Identify which cell holds the provided text, then report its (x, y) central coordinate. 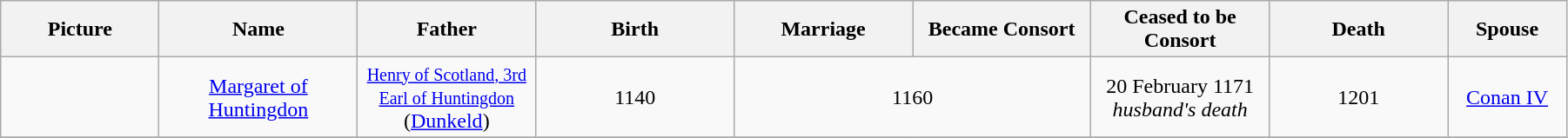
20 February 1171husband's death (1180, 97)
Conan IV (1507, 97)
Ceased to be Consort (1180, 30)
Spouse (1507, 30)
Birth (635, 30)
1160 (913, 97)
Name (258, 30)
Father (447, 30)
Death (1359, 30)
Became Consort (1002, 30)
Marriage (823, 30)
Henry of Scotland, 3rd Earl of Huntingdon (Dunkeld) (447, 97)
Margaret of Huntingdon (258, 97)
1140 (635, 97)
Picture (80, 30)
1201 (1359, 97)
